Return [X, Y] of the center of cell containing provided text 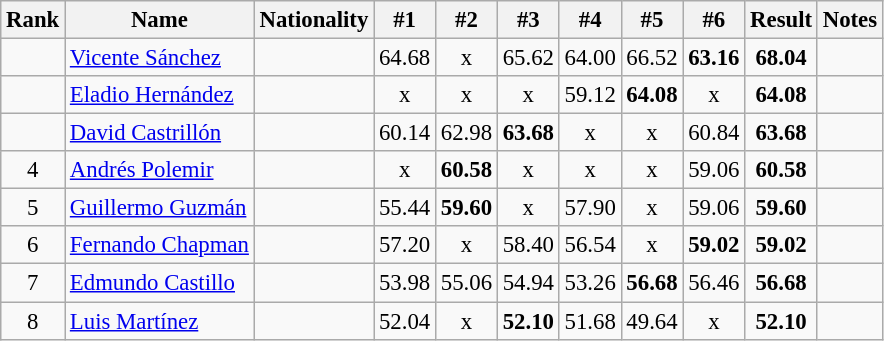
7 [33, 283]
Eladio Hernández [160, 95]
Fernando Chapman [160, 245]
57.20 [405, 245]
56.54 [590, 245]
8 [33, 321]
#2 [467, 20]
Vicente Sánchez [160, 58]
Notes [850, 20]
4 [33, 170]
Nationality [314, 20]
64.68 [405, 58]
63.16 [714, 58]
#1 [405, 20]
65.62 [528, 58]
53.26 [590, 283]
64.00 [590, 58]
#4 [590, 20]
56.46 [714, 283]
54.94 [528, 283]
Luis Martínez [160, 321]
Andrés Polemir [160, 170]
6 [33, 245]
Edmundo Castillo [160, 283]
David Castrillón [160, 133]
59.12 [590, 95]
66.52 [652, 58]
55.44 [405, 208]
Result [782, 20]
51.68 [590, 321]
68.04 [782, 58]
5 [33, 208]
Rank [33, 20]
60.84 [714, 133]
55.06 [467, 283]
Guillermo Guzmán [160, 208]
57.90 [590, 208]
#6 [714, 20]
52.04 [405, 321]
53.98 [405, 283]
58.40 [528, 245]
Name [160, 20]
#3 [528, 20]
49.64 [652, 321]
62.98 [467, 133]
60.14 [405, 133]
#5 [652, 20]
